Provide the [X, Y] coordinate of the cell's center where the given text is located.  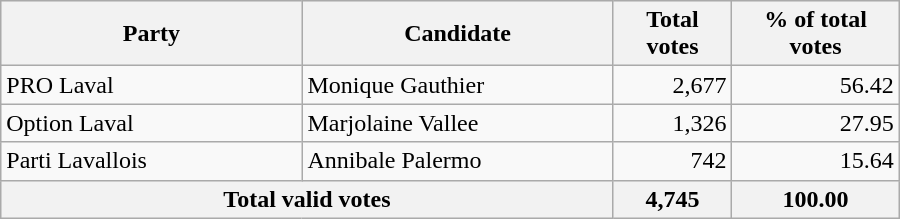
100.00 [816, 199]
56.42 [816, 85]
2,677 [672, 85]
Total valid votes [307, 199]
1,326 [672, 123]
% of total votes [816, 34]
PRO Laval [152, 85]
Monique Gauthier [458, 85]
Marjolaine Vallee [458, 123]
742 [672, 161]
Candidate [458, 34]
4,745 [672, 199]
Option Laval [152, 123]
Total votes [672, 34]
15.64 [816, 161]
27.95 [816, 123]
Party [152, 34]
Parti Lavallois [152, 161]
Annibale Palermo [458, 161]
